Find where the given text appears and provide that cell's center as [X, Y] coordinate. 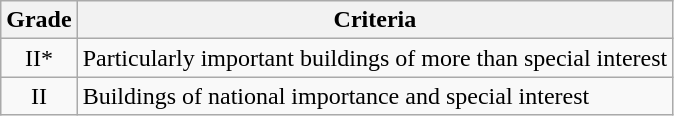
Grade [39, 20]
II [39, 96]
Criteria [375, 20]
Particularly important buildings of more than special interest [375, 58]
Buildings of national importance and special interest [375, 96]
II* [39, 58]
